Return the (x, y) coordinate for the center point of the cell that contains the specified text.  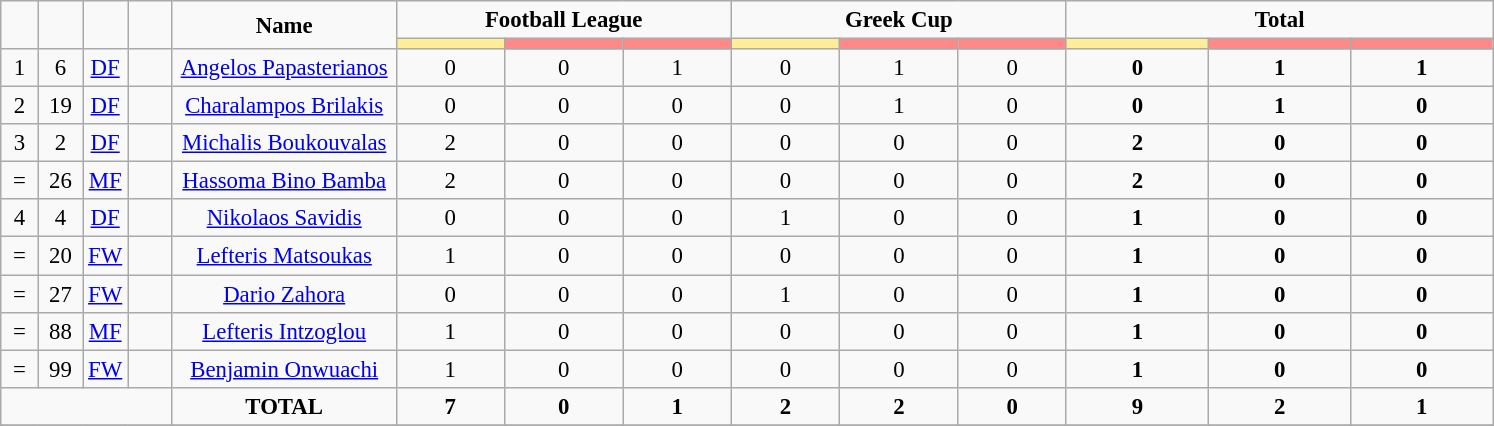
TOTAL (284, 406)
Charalampos Brilakis (284, 106)
Michalis Boukouvalas (284, 143)
26 (60, 181)
88 (60, 331)
19 (60, 106)
Lefteris Matsoukas (284, 256)
9 (1137, 406)
Dario Zahora (284, 294)
Benjamin Onwuachi (284, 369)
99 (60, 369)
Hassoma Bino Bamba (284, 181)
7 (450, 406)
6 (60, 68)
Football League (564, 20)
Total (1279, 20)
Greek Cup (898, 20)
3 (20, 143)
27 (60, 294)
Nikolaos Savidis (284, 219)
Lefteris Intzoglou (284, 331)
Name (284, 25)
20 (60, 256)
Angelos Papasterianos (284, 68)
